Locate the cell with the specified text and output its [X, Y] center coordinate. 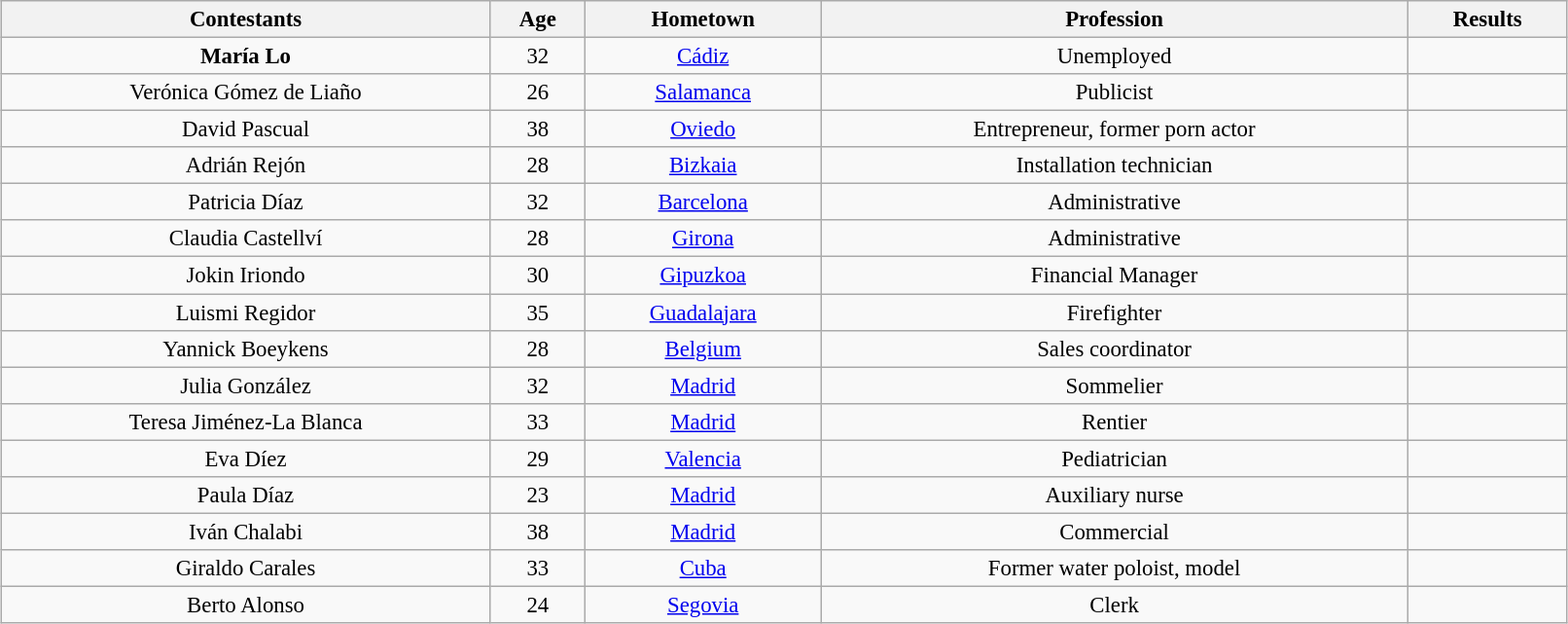
Verónica Gómez de Liaño [245, 92]
Hometown [703, 19]
Paula Díaz [245, 495]
Julia González [245, 385]
29 [538, 459]
Unemployed [1115, 55]
Iván Chalabi [245, 532]
María Lo [245, 55]
David Pascual [245, 129]
30 [538, 275]
Segovia [703, 605]
Guadalajara [703, 312]
Jokin Iriondo [245, 275]
Auxiliary nurse [1115, 495]
Gipuzkoa [703, 275]
Luismi Regidor [245, 312]
23 [538, 495]
Adrián Rejón [245, 165]
Publicist [1115, 92]
Rentier [1115, 422]
Pediatrician [1115, 459]
Sommelier [1115, 385]
Firefighter [1115, 312]
Patricia Díaz [245, 202]
Bizkaia [703, 165]
Claudia Castellví [245, 239]
Girona [703, 239]
Oviedo [703, 129]
Age [538, 19]
Financial Manager [1115, 275]
Barcelona [703, 202]
Sales coordinator [1115, 349]
Former water poloist, model [1115, 569]
Commercial [1115, 532]
Giraldo Carales [245, 569]
Yannick Boeykens [245, 349]
Profession [1115, 19]
Cuba [703, 569]
Clerk [1115, 605]
Eva Díez [245, 459]
Valencia [703, 459]
35 [538, 312]
24 [538, 605]
Salamanca [703, 92]
Berto Alonso [245, 605]
26 [538, 92]
Contestants [245, 19]
Installation technician [1115, 165]
Teresa Jiménez-La Blanca [245, 422]
Cádiz [703, 55]
Belgium [703, 349]
Results [1487, 19]
Entrepreneur, former porn actor [1115, 129]
